Identify which cell holds the provided text, then report its [X, Y] central coordinate. 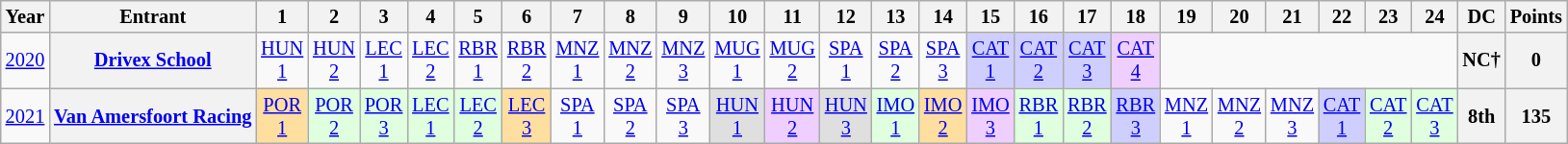
LEC3 [527, 116]
16 [1039, 16]
10 [737, 16]
1 [282, 16]
Van Amersfoort Racing [152, 116]
POR3 [383, 116]
NC† [1482, 60]
24 [1434, 16]
22 [1342, 16]
CAT4 [1136, 60]
11 [793, 16]
12 [846, 16]
MUG2 [793, 60]
2 [334, 16]
5 [477, 16]
8th [1482, 116]
4 [430, 16]
IMO3 [990, 116]
POR1 [282, 116]
IMO2 [943, 116]
23 [1388, 16]
Points [1536, 16]
6 [527, 16]
Year [25, 16]
IMO1 [895, 116]
HUN3 [846, 116]
3 [383, 16]
9 [683, 16]
135 [1536, 116]
7 [578, 16]
14 [943, 16]
RBR3 [1136, 116]
15 [990, 16]
0 [1536, 60]
2021 [25, 116]
13 [895, 16]
18 [1136, 16]
Entrant [152, 16]
8 [630, 16]
POR2 [334, 116]
Drivex School [152, 60]
20 [1240, 16]
2020 [25, 60]
17 [1087, 16]
MUG1 [737, 60]
19 [1186, 16]
21 [1292, 16]
DC [1482, 16]
